For the text-containing cell, return its midpoint in [X, Y] coordinate format. 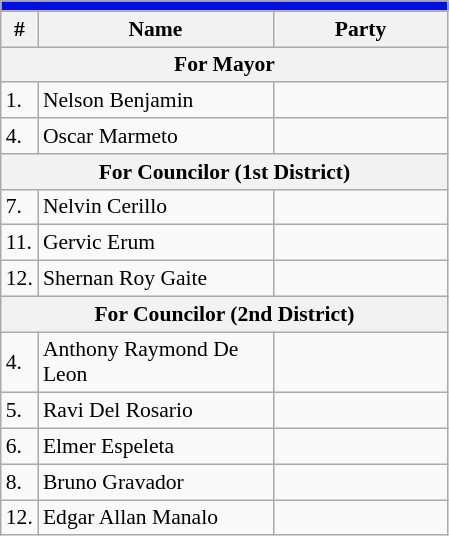
Anthony Raymond De Leon [156, 362]
For Councilor (1st District) [224, 172]
Nelson Benjamin [156, 101]
5. [20, 411]
For Councilor (2nd District) [224, 314]
Oscar Marmeto [156, 136]
Name [156, 29]
Elmer Espeleta [156, 447]
Party [360, 29]
Gervic Erum [156, 243]
6. [20, 447]
Shernan Roy Gaite [156, 279]
Ravi Del Rosario [156, 411]
7. [20, 207]
11. [20, 243]
For Mayor [224, 65]
8. [20, 482]
Edgar Allan Manalo [156, 518]
Nelvin Cerillo [156, 207]
Bruno Gravador [156, 482]
1. [20, 101]
# [20, 29]
